Locate the cell with the specified text and output its [X, Y] center coordinate. 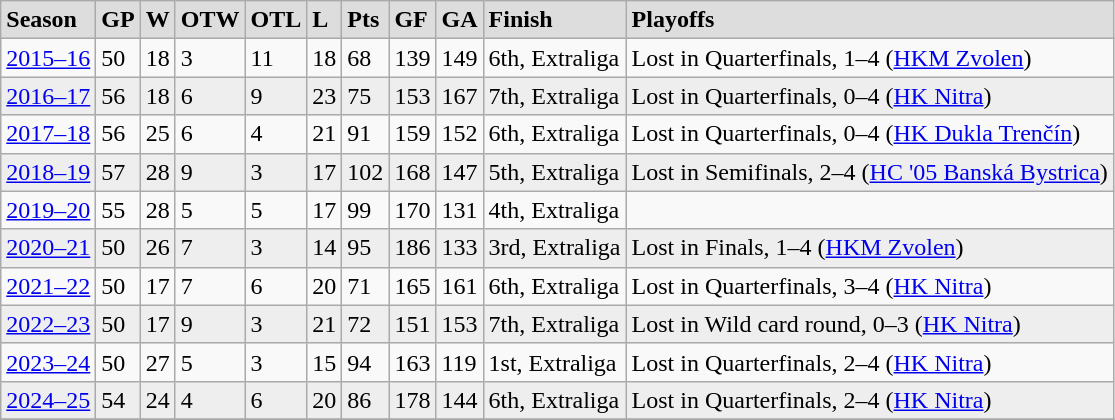
170 [412, 210]
23 [324, 96]
GP [118, 20]
Lost in Quarterfinals, 3–4 (HK Nitra) [870, 286]
159 [412, 134]
5th, Extraliga [554, 172]
57 [118, 172]
91 [366, 134]
Lost in Wild card round, 0–3 (HK Nitra) [870, 324]
GF [412, 20]
Lost in Quarterfinals, 0–4 (HK Dukla Trenčín) [870, 134]
152 [460, 134]
133 [460, 248]
4th, Extraliga [554, 210]
OTL [276, 20]
94 [366, 362]
2018–19 [48, 172]
Lost in Quarterfinals, 1–4 (HKM Zvolen) [870, 58]
168 [412, 172]
11 [276, 58]
L [324, 20]
Pts [366, 20]
Finish [554, 20]
151 [412, 324]
Lost in Finals, 1–4 (HKM Zvolen) [870, 248]
Season [48, 20]
54 [118, 400]
119 [460, 362]
139 [412, 58]
24 [158, 400]
186 [412, 248]
178 [412, 400]
2020–21 [48, 248]
75 [366, 96]
GA [460, 20]
71 [366, 286]
26 [158, 248]
2019–20 [48, 210]
149 [460, 58]
131 [460, 210]
163 [412, 362]
2022–23 [48, 324]
165 [412, 286]
68 [366, 58]
2024–25 [48, 400]
3rd, Extraliga [554, 248]
2015–16 [48, 58]
W [158, 20]
99 [366, 210]
Playoffs [870, 20]
25 [158, 134]
2023–24 [48, 362]
2017–18 [48, 134]
144 [460, 400]
55 [118, 210]
72 [366, 324]
2016–17 [48, 96]
27 [158, 362]
102 [366, 172]
1st, Extraliga [554, 362]
15 [324, 362]
167 [460, 96]
2021–22 [48, 286]
Lost in Semifinals, 2–4 (HC '05 Banská Bystrica) [870, 172]
161 [460, 286]
86 [366, 400]
147 [460, 172]
95 [366, 248]
Lost in Quarterfinals, 0–4 (HK Nitra) [870, 96]
14 [324, 248]
OTW [210, 20]
